Pinpoint the cell where the given text exists, returning its [X, Y] midpoint coordinate. 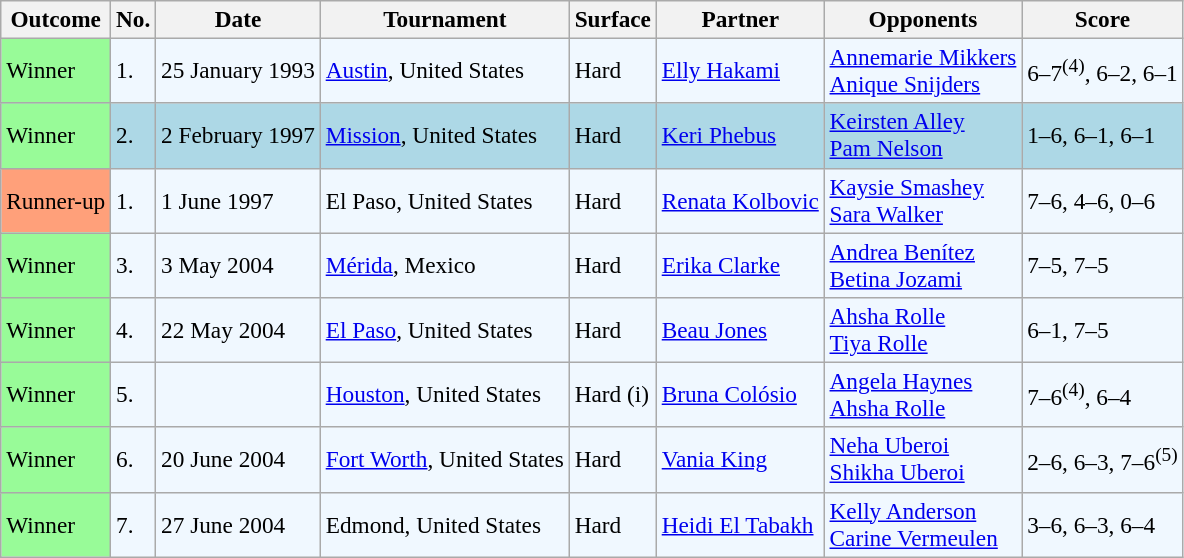
Angela Haynes Ahsha Rolle [923, 394]
Ahsha Rolle Tiya Rolle [923, 330]
Austin, United States [444, 70]
7. [134, 524]
5. [134, 394]
Partner [740, 19]
Keri Phebus [740, 136]
6–1, 7–5 [1102, 330]
7–6(4), 6–4 [1102, 394]
22 May 2004 [238, 330]
2–6, 6–3, 7–6(5) [1102, 460]
7–5, 7–5 [1102, 264]
Beau Jones [740, 330]
Mission, United States [444, 136]
Outcome [56, 19]
Opponents [923, 19]
4. [134, 330]
Erika Clarke [740, 264]
Bruna Colósio [740, 394]
Runner-up [56, 200]
2. [134, 136]
7–6, 4–6, 0–6 [1102, 200]
Vania King [740, 460]
Edmond, United States [444, 524]
Neha Uberoi Shikha Uberoi [923, 460]
Annemarie Mikkers Anique Snijders [923, 70]
Surface [612, 19]
6. [134, 460]
Tournament [444, 19]
Houston, United States [444, 394]
Renata Kolbovic [740, 200]
3–6, 6–3, 6–4 [1102, 524]
Elly Hakami [740, 70]
No. [134, 19]
25 January 1993 [238, 70]
Fort Worth, United States [444, 460]
Andrea Benítez Betina Jozami [923, 264]
2 February 1997 [238, 136]
Date [238, 19]
Keirsten Alley Pam Nelson [923, 136]
Kaysie Smashey Sara Walker [923, 200]
6–7(4), 6–2, 6–1 [1102, 70]
Score [1102, 19]
Kelly Anderson Carine Vermeulen [923, 524]
3 May 2004 [238, 264]
1 June 1997 [238, 200]
Mérida, Mexico [444, 264]
20 June 2004 [238, 460]
Heidi El Tabakh [740, 524]
1–6, 6–1, 6–1 [1102, 136]
3. [134, 264]
27 June 2004 [238, 524]
Hard (i) [612, 394]
